Provide the (x, y) coordinate of the cell's center where the given text is located.  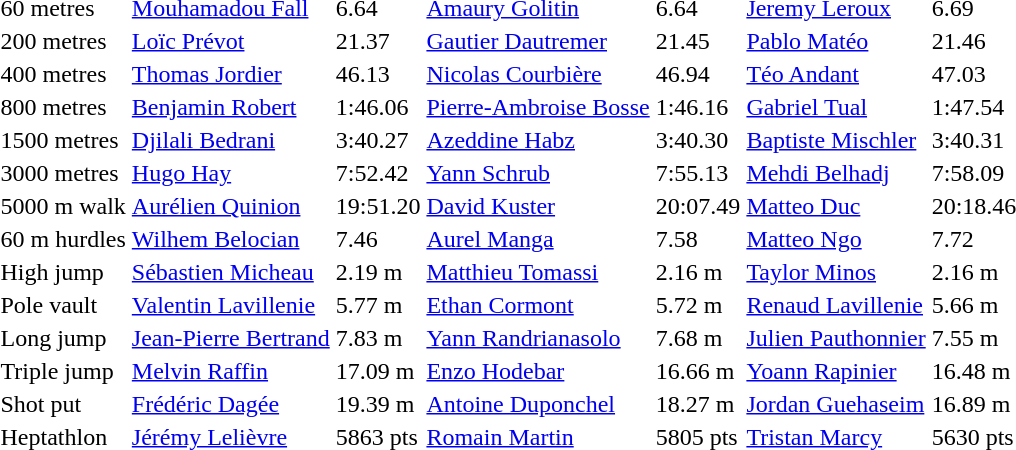
7.68 m (698, 338)
7.58 (698, 239)
Valentin Lavillenie (230, 305)
Mehdi Belhadj (836, 173)
7.46 (378, 239)
Djilali Bedrani (230, 140)
Ethan Cormont (538, 305)
16.66 m (698, 371)
Baptiste Mischler (836, 140)
Sébastien Micheau (230, 272)
Jean-Pierre Bertrand (230, 338)
Benjamin Robert (230, 107)
Téo Andant (836, 74)
2.16 m (698, 272)
Thomas Jordier (230, 74)
1:46.16 (698, 107)
1:46.06 (378, 107)
Frédéric Dagée (230, 404)
21.37 (378, 41)
Renaud Lavillenie (836, 305)
7.83 m (378, 338)
Gabriel Tual (836, 107)
Jordan Guehaseim (836, 404)
20:07.49 (698, 206)
Julien Pauthonnier (836, 338)
Matteo Ngo (836, 239)
Gautier Dautremer (538, 41)
5.77 m (378, 305)
7:55.13 (698, 173)
19:51.20 (378, 206)
46.94 (698, 74)
7:52.42 (378, 173)
18.27 m (698, 404)
46.13 (378, 74)
David Kuster (538, 206)
Enzo Hodebar (538, 371)
Aurélien Quinion (230, 206)
17.09 m (378, 371)
Pablo Matéo (836, 41)
Matteo Duc (836, 206)
2.19 m (378, 272)
Pierre-Ambroise Bosse (538, 107)
Matthieu Tomassi (538, 272)
Yoann Rapinier (836, 371)
19.39 m (378, 404)
Melvin Raffin (230, 371)
Nicolas Courbière (538, 74)
Yann Randrianasolo (538, 338)
Wilhem Belocian (230, 239)
Hugo Hay (230, 173)
Loïc Prévot (230, 41)
Yann Schrub (538, 173)
Taylor Minos (836, 272)
Azeddine Habz (538, 140)
3:40.30 (698, 140)
5.72 m (698, 305)
Aurel Manga (538, 239)
21.45 (698, 41)
Antoine Duponchel (538, 404)
3:40.27 (378, 140)
